From the cell containing the given text, extract its center point as (X, Y) coordinate. 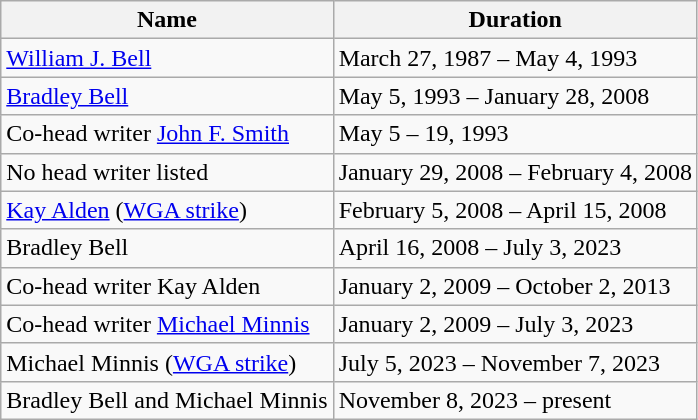
No head writer listed (167, 172)
November 8, 2023 – present (515, 400)
Kay Alden (WGA strike) (167, 210)
Name (167, 20)
March 27, 1987 – May 4, 1993 (515, 58)
Co-head writer John F. Smith (167, 134)
January 2, 2009 – October 2, 2013 (515, 286)
May 5, 1993 – January 28, 2008 (515, 96)
Duration (515, 20)
February 5, 2008 – April 15, 2008 (515, 210)
William J. Bell (167, 58)
Michael Minnis (WGA strike) (167, 362)
Bradley Bell and Michael Minnis (167, 400)
January 2, 2009 – July 3, 2023 (515, 324)
Co-head writer Kay Alden (167, 286)
May 5 – 19, 1993 (515, 134)
April 16, 2008 – July 3, 2023 (515, 248)
Co-head writer Michael Minnis (167, 324)
July 5, 2023 – November 7, 2023 (515, 362)
January 29, 2008 – February 4, 2008 (515, 172)
